Determine the (x, y) coordinate at the center of the cell enclosing the given text.  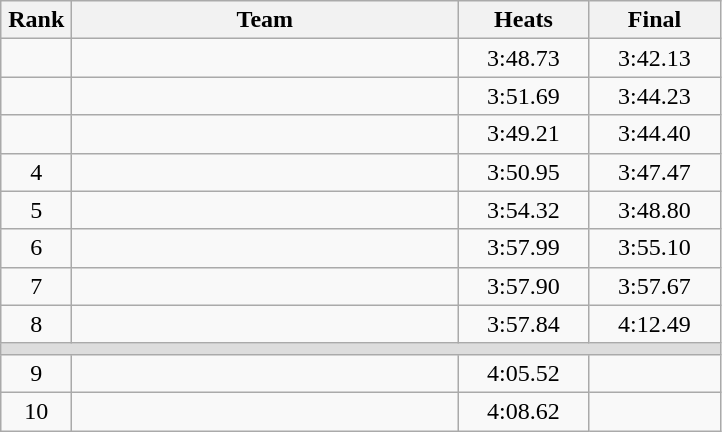
3:54.32 (524, 210)
4:08.62 (524, 411)
6 (36, 248)
Team (265, 20)
3:49.21 (524, 134)
3:44.23 (654, 96)
8 (36, 324)
3:48.80 (654, 210)
3:57.99 (524, 248)
3:44.40 (654, 134)
Final (654, 20)
3:42.13 (654, 58)
3:47.47 (654, 172)
3:57.90 (524, 286)
3:48.73 (524, 58)
4:05.52 (524, 373)
5 (36, 210)
9 (36, 373)
3:57.84 (524, 324)
3:51.69 (524, 96)
4:12.49 (654, 324)
3:50.95 (524, 172)
3:57.67 (654, 286)
7 (36, 286)
10 (36, 411)
4 (36, 172)
Rank (36, 20)
3:55.10 (654, 248)
Heats (524, 20)
